Extract the [X, Y] coordinate from the center of the cell holding the provided text.  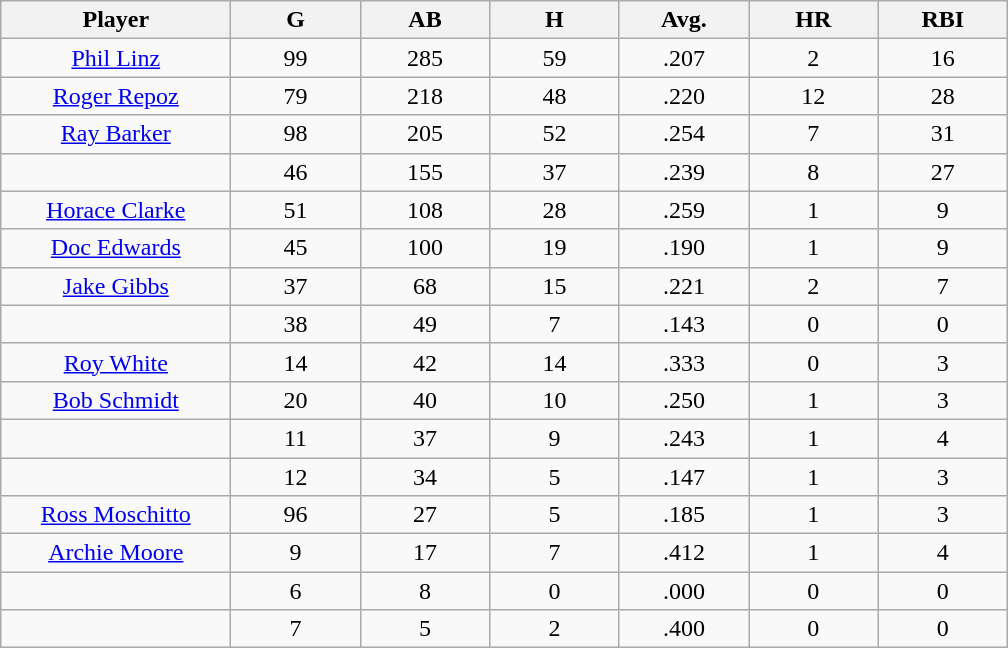
.190 [684, 248]
52 [554, 134]
Bob Schmidt [116, 400]
15 [554, 286]
.000 [684, 591]
HR [814, 20]
.185 [684, 515]
218 [424, 96]
Archie Moore [116, 553]
205 [424, 134]
68 [424, 286]
G [296, 20]
59 [554, 58]
.221 [684, 286]
34 [424, 477]
46 [296, 172]
.250 [684, 400]
Phil Linz [116, 58]
48 [554, 96]
Doc Edwards [116, 248]
.259 [684, 210]
45 [296, 248]
.220 [684, 96]
Ross Moschitto [116, 515]
10 [554, 400]
H [554, 20]
49 [424, 324]
.207 [684, 58]
RBI [942, 20]
Jake Gibbs [116, 286]
42 [424, 362]
6 [296, 591]
AB [424, 20]
51 [296, 210]
Ray Barker [116, 134]
285 [424, 58]
79 [296, 96]
11 [296, 438]
.243 [684, 438]
99 [296, 58]
17 [424, 553]
100 [424, 248]
20 [296, 400]
.254 [684, 134]
Roger Repoz [116, 96]
155 [424, 172]
.333 [684, 362]
40 [424, 400]
19 [554, 248]
.400 [684, 629]
96 [296, 515]
.147 [684, 477]
Roy White [116, 362]
108 [424, 210]
16 [942, 58]
Player [116, 20]
98 [296, 134]
.143 [684, 324]
38 [296, 324]
Avg. [684, 20]
.412 [684, 553]
Horace Clarke [116, 210]
.239 [684, 172]
31 [942, 134]
